From the cell containing the given text, extract its center point as [X, Y] coordinate. 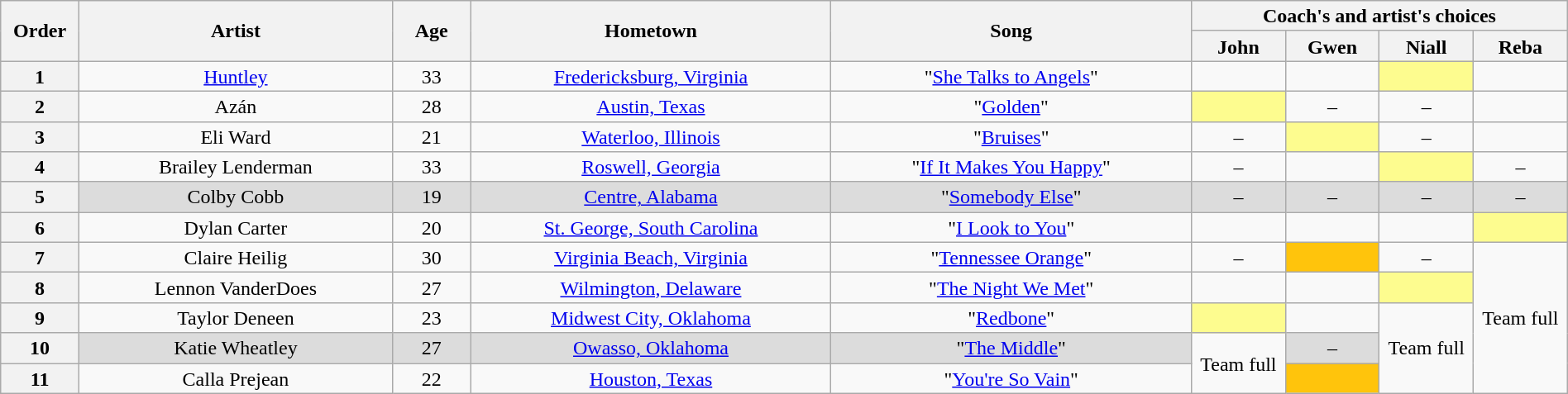
Brailey Lenderman [235, 167]
Gwen [1332, 46]
Age [432, 31]
Lennon VanderDoes [235, 287]
Hometown [651, 31]
"She Talks to Angels" [1011, 76]
"Golden" [1011, 106]
St. George, South Carolina [651, 228]
21 [432, 137]
Huntley [235, 76]
John [1239, 46]
"Redbone" [1011, 317]
Taylor Deneen [235, 317]
Artist [235, 31]
Waterloo, Illinois [651, 137]
28 [432, 106]
"I Look to You" [1011, 228]
"The Middle" [1011, 349]
Midwest City, Oklahoma [651, 317]
Coach's and artist's choices [1379, 17]
Niall [1427, 46]
Eli Ward [235, 137]
Reba [1521, 46]
30 [432, 258]
Dylan Carter [235, 228]
"Somebody Else" [1011, 197]
11 [40, 378]
Roswell, Georgia [651, 167]
20 [432, 228]
5 [40, 197]
6 [40, 228]
Houston, Texas [651, 378]
Katie Wheatley [235, 349]
10 [40, 349]
"The Night We Met" [1011, 287]
Austin, Texas [651, 106]
"Tennessee Orange" [1011, 258]
Claire Heilig [235, 258]
Fredericksburg, Virginia [651, 76]
8 [40, 287]
Order [40, 31]
9 [40, 317]
Colby Cobb [235, 197]
Centre, Alabama [651, 197]
22 [432, 378]
"Bruises" [1011, 137]
19 [432, 197]
23 [432, 317]
"If It Makes You Happy" [1011, 167]
4 [40, 167]
Virginia Beach, Virginia [651, 258]
Wilmington, Delaware [651, 287]
Calla Prejean [235, 378]
7 [40, 258]
1 [40, 76]
Azán [235, 106]
Owasso, Oklahoma [651, 349]
"You're So Vain" [1011, 378]
2 [40, 106]
Song [1011, 31]
3 [40, 137]
